Output the [x, y] coordinate of the center of the cell containing the given text.  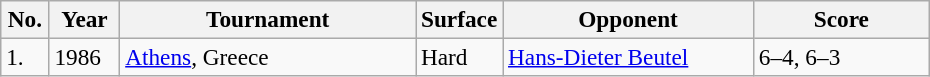
Surface [460, 19]
Year [84, 19]
6–4, 6–3 [841, 57]
1. [25, 57]
Score [841, 19]
Tournament [268, 19]
Opponent [628, 19]
Hard [460, 57]
Hans-Dieter Beutel [628, 57]
No. [25, 19]
Athens, Greece [268, 57]
1986 [84, 57]
